Return the [X, Y] coordinate for the center point of the cell that contains the specified text.  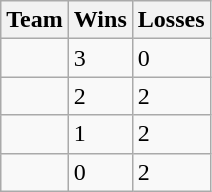
3 [100, 58]
Team [35, 20]
Losses [171, 20]
1 [100, 134]
Wins [100, 20]
